For the text-containing cell, return its midpoint in (x, y) coordinate format. 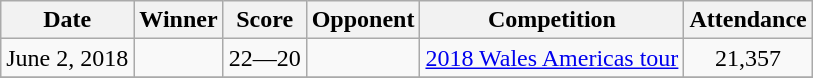
June 2, 2018 (68, 58)
Date (68, 20)
Winner (178, 20)
2018 Wales Americas tour (552, 58)
Competition (552, 20)
22―20 (264, 58)
Score (264, 20)
21,357 (748, 58)
Attendance (748, 20)
Opponent (363, 20)
